Return the (x, y) coordinate for the center point of the cell that contains the specified text.  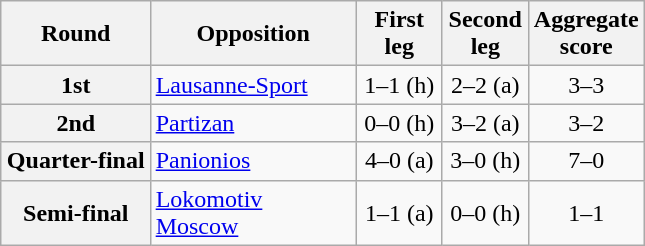
Partizan (253, 123)
Quarter-final (76, 161)
1–1 (a) (399, 212)
Aggregate score (586, 34)
Panionios (253, 161)
4–0 (a) (399, 161)
Round (76, 34)
Opposition (253, 34)
Lokomotiv Moscow (253, 212)
2–2 (a) (485, 85)
3–2 (586, 123)
1–1 (h) (399, 85)
1st (76, 85)
3–2 (a) (485, 123)
Semi-final (76, 212)
3–0 (h) (485, 161)
2nd (76, 123)
7–0 (586, 161)
Lausanne-Sport (253, 85)
1–1 (586, 212)
First leg (399, 34)
Second leg (485, 34)
3–3 (586, 85)
